Detect which cell encompasses the target text, then output its [X, Y] center coordinate. 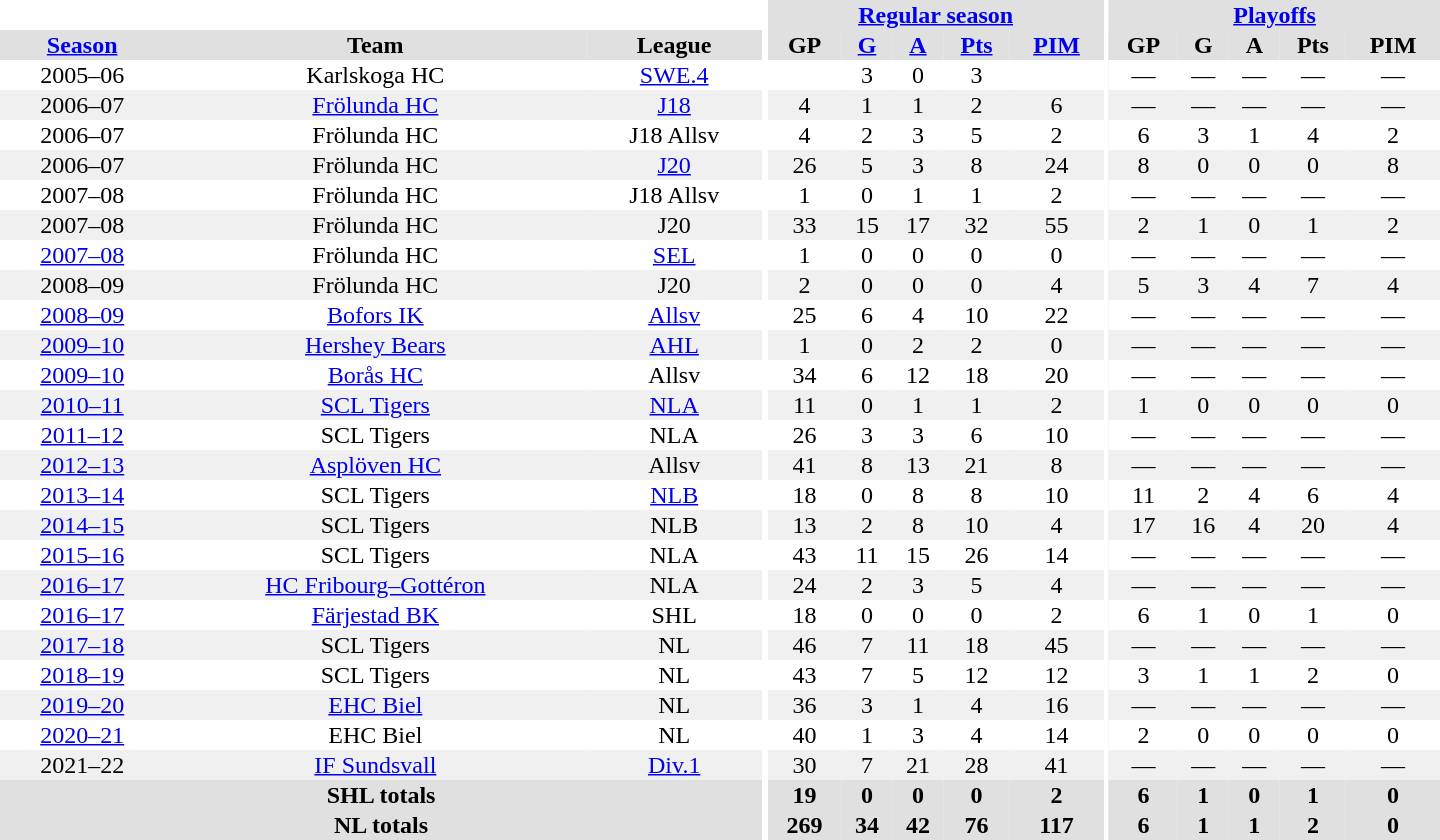
SHL totals [381, 795]
HC Fribourg–Gottéron [375, 585]
Bofors IK [375, 315]
2018–19 [82, 675]
2017–18 [82, 645]
2013–14 [82, 495]
Team [375, 45]
2014–15 [82, 525]
30 [805, 765]
2011–12 [82, 435]
22 [1057, 315]
2005–06 [82, 75]
42 [918, 825]
55 [1057, 225]
IF Sundsvall [375, 765]
46 [805, 645]
NL totals [381, 825]
Playoffs [1274, 15]
Season [82, 45]
33 [805, 225]
2020–21 [82, 735]
76 [977, 825]
Div.1 [674, 765]
117 [1057, 825]
Regular season [936, 15]
Asplöven HC [375, 465]
40 [805, 735]
2021–22 [82, 765]
Karlskoga HC [375, 75]
269 [805, 825]
36 [805, 705]
SEL [674, 255]
19 [805, 795]
45 [1057, 645]
Borås HC [375, 375]
SHL [674, 615]
25 [805, 315]
AHL [674, 345]
2010–11 [82, 405]
2019–20 [82, 705]
Färjestad BK [375, 615]
28 [977, 765]
32 [977, 225]
2012–13 [82, 465]
SWE.4 [674, 75]
J18 [674, 105]
2015–16 [82, 555]
League [674, 45]
Hershey Bears [375, 345]
